Identify which cell holds the provided text, then report its (X, Y) central coordinate. 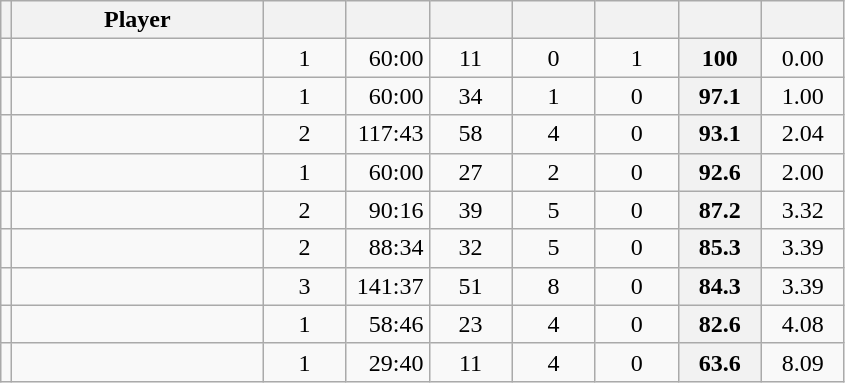
85.3 (720, 248)
141:37 (388, 286)
4.08 (802, 324)
8 (554, 286)
82.6 (720, 324)
29:40 (388, 362)
63.6 (720, 362)
97.1 (720, 96)
3.32 (802, 210)
58 (470, 134)
88:34 (388, 248)
117:43 (388, 134)
90:16 (388, 210)
92.6 (720, 172)
93.1 (720, 134)
23 (470, 324)
3 (304, 286)
32 (470, 248)
2.04 (802, 134)
58:46 (388, 324)
100 (720, 58)
87.2 (720, 210)
8.09 (802, 362)
0.00 (802, 58)
1.00 (802, 96)
84.3 (720, 286)
2.00 (802, 172)
51 (470, 286)
Player (138, 20)
39 (470, 210)
27 (470, 172)
34 (470, 96)
